Scan for the cell matching the given text and deliver its [X, Y] coordinate at center. 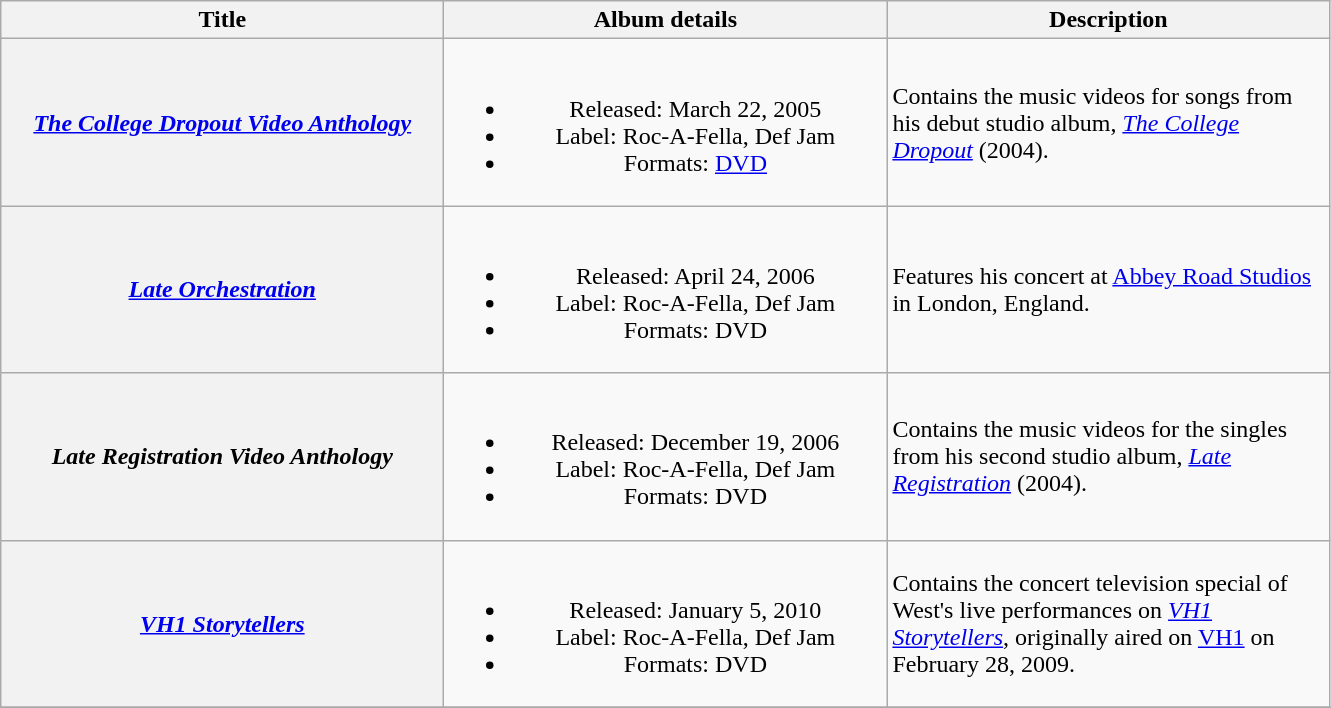
Late Registration Video Anthology [222, 456]
Released: December 19, 2006Label: Roc-A-Fella, Def JamFormats: DVD [666, 456]
Title [222, 20]
Contains the music videos for songs from his debut studio album, The College Dropout (2004). [1108, 122]
Features his concert at Abbey Road Studios in London, England. [1108, 290]
Released: April 24, 2006Label: Roc-A-Fella, Def JamFormats: DVD [666, 290]
Released: March 22, 2005Label: Roc-A-Fella, Def JamFormats: DVD [666, 122]
Released: January 5, 2010Label: Roc-A-Fella, Def JamFormats: DVD [666, 624]
Contains the concert television special of West's live performances on VH1 Storytellers, originally aired on VH1 on February 28, 2009. [1108, 624]
Late Orchestration [222, 290]
Album details [666, 20]
The College Dropout Video Anthology [222, 122]
VH1 Storytellers [222, 624]
Contains the music videos for the singles from his second studio album, Late Registration (2004). [1108, 456]
Description [1108, 20]
